Find where the given text appears and provide that cell's center as [x, y] coordinate. 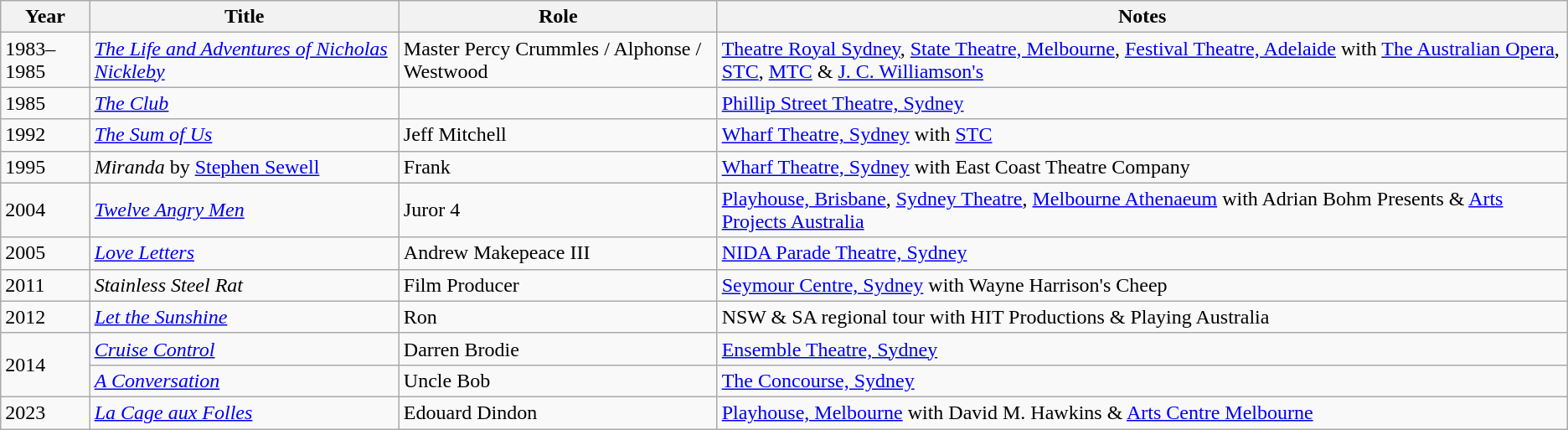
Edouard Dindon [558, 412]
2005 [45, 253]
2004 [45, 210]
2011 [45, 285]
Uncle Bob [558, 381]
Ensemble Theatre, Sydney [1142, 349]
Seymour Centre, Sydney with Wayne Harrison's Cheep [1142, 285]
Theatre Royal Sydney, State Theatre, Melbourne, Festival Theatre, Adelaide with The Australian Opera, STC, MTC & J. C. Williamson's [1142, 60]
The Club [245, 103]
La Cage aux Folles [245, 412]
Year [45, 17]
2014 [45, 365]
Wharf Theatre, Sydney with STC [1142, 135]
Ron [558, 317]
NIDA Parade Theatre, Sydney [1142, 253]
Love Letters [245, 253]
Phillip Street Theatre, Sydney [1142, 103]
Jeff Mitchell [558, 135]
1985 [45, 103]
Title [245, 17]
Juror 4 [558, 210]
Master Percy Crummles / Alphonse / Westwood [558, 60]
1995 [45, 167]
2023 [45, 412]
1983–1985 [45, 60]
Frank [558, 167]
Let the Sunshine [245, 317]
Notes [1142, 17]
Darren Brodie [558, 349]
Cruise Control [245, 349]
Film Producer [558, 285]
Playhouse, Melbourne with David M. Hawkins & Arts Centre Melbourne [1142, 412]
NSW & SA regional tour with HIT Productions & Playing Australia [1142, 317]
The Concourse, Sydney [1142, 381]
Andrew Makepeace III [558, 253]
The Sum of Us [245, 135]
1992 [45, 135]
The Life and Adventures of Nicholas Nickleby [245, 60]
Wharf Theatre, Sydney with East Coast Theatre Company [1142, 167]
A Conversation [245, 381]
Role [558, 17]
Twelve Angry Men [245, 210]
2012 [45, 317]
Miranda by Stephen Sewell [245, 167]
Playhouse, Brisbane, Sydney Theatre, Melbourne Athenaeum with Adrian Bohm Presents & Arts Projects Australia [1142, 210]
Stainless Steel Rat [245, 285]
